Search for the cell housing the specified text and yield its [X, Y] center coordinate. 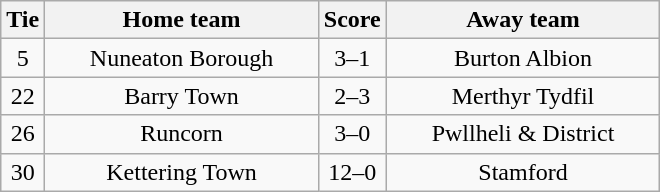
Tie [23, 20]
Away team [523, 20]
Runcorn [182, 134]
12–0 [352, 172]
Pwllheli & District [523, 134]
30 [23, 172]
Nuneaton Borough [182, 58]
Score [352, 20]
2–3 [352, 96]
3–1 [352, 58]
Kettering Town [182, 172]
Stamford [523, 172]
Barry Town [182, 96]
Merthyr Tydfil [523, 96]
22 [23, 96]
5 [23, 58]
3–0 [352, 134]
26 [23, 134]
Home team [182, 20]
Burton Albion [523, 58]
